Provide the [X, Y] coordinate of the cell's center where the given text is located.  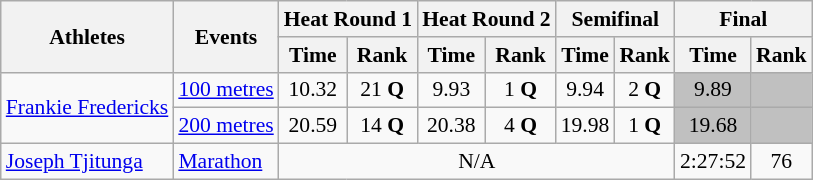
4 Q [520, 126]
19.98 [586, 126]
2:27:52 [713, 162]
200 metres [226, 126]
19.68 [713, 126]
2 Q [644, 90]
100 metres [226, 90]
Heat Round 2 [486, 19]
10.32 [313, 90]
Events [226, 36]
20.38 [451, 126]
9.89 [713, 90]
Final [744, 19]
Joseph Tjitunga [88, 162]
14 Q [382, 126]
76 [782, 162]
21 Q [382, 90]
Athletes [88, 36]
9.93 [451, 90]
N/A [477, 162]
Marathon [226, 162]
20.59 [313, 126]
Heat Round 1 [348, 19]
Frankie Fredericks [88, 108]
Semifinal [616, 19]
9.94 [586, 90]
